From the cell containing the given text, extract its center point as (x, y) coordinate. 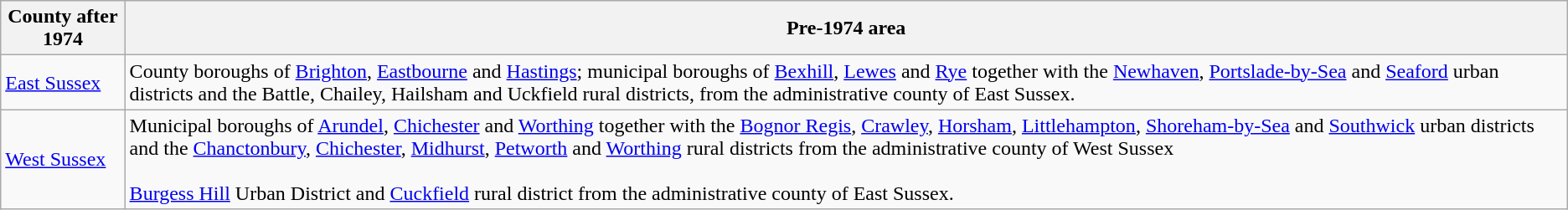
East Sussex (63, 82)
West Sussex (63, 159)
Pre-1974 area (846, 28)
County after 1974 (63, 28)
